From the cell containing the given text, extract its center point as [X, Y] coordinate. 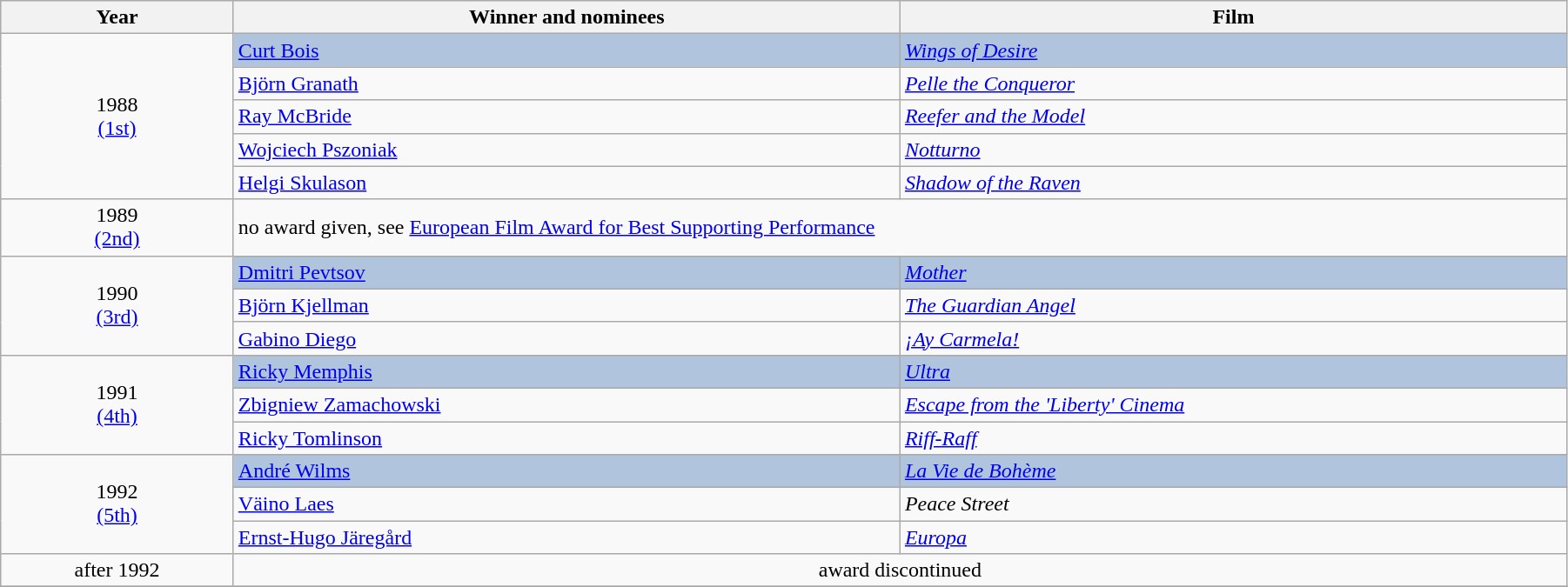
Curt Bois [566, 50]
1992(5th) [117, 504]
La Vie de Bohème [1233, 471]
¡Ay Carmela! [1233, 338]
Film [1233, 17]
Pelle the Conqueror [1233, 83]
Ricky Memphis [566, 371]
Shadow of the Raven [1233, 183]
Björn Kjellman [566, 305]
after 1992 [117, 570]
Dmitri Pevtsov [566, 272]
Ernst-Hugo Järegård [566, 537]
Europa [1233, 537]
1989(2nd) [117, 228]
1988(1st) [117, 117]
Year [117, 17]
Helgi Skulason [566, 183]
Ricky Tomlinson [566, 437]
Escape from the 'Liberty' Cinema [1233, 404]
Wings of Desire [1233, 50]
Wojciech Pszoniak [566, 150]
award discontinued [900, 570]
Ray McBride [566, 117]
no award given, see European Film Award for Best Supporting Performance [900, 228]
1990(3rd) [117, 305]
Reefer and the Model [1233, 117]
Zbigniew Zamachowski [566, 404]
Gabino Diego [566, 338]
André Wilms [566, 471]
The Guardian Angel [1233, 305]
Ultra [1233, 371]
Peace Street [1233, 504]
Riff-Raff [1233, 437]
Mother [1233, 272]
Väino Laes [566, 504]
1991(4th) [117, 404]
Notturno [1233, 150]
Björn Granath [566, 83]
Winner and nominees [566, 17]
